Determine the (x, y) coordinate at the center of the cell enclosing the given text.  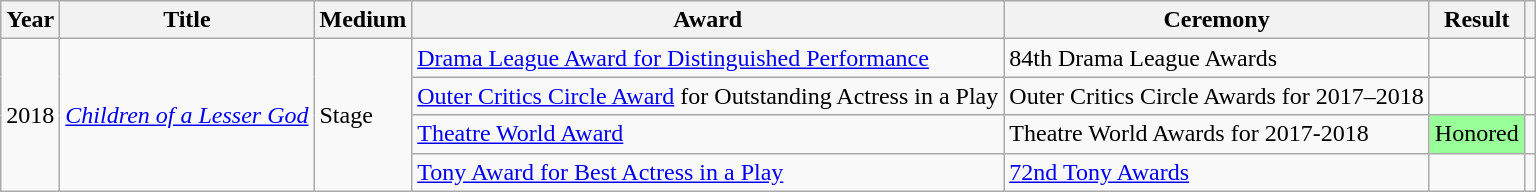
2018 (30, 115)
72nd Tony Awards (1216, 172)
Award (708, 20)
84th Drama League Awards (1216, 58)
Result (1476, 20)
Drama League Award for Distinguished Performance (708, 58)
Honored (1476, 134)
Children of a Lesser God (187, 115)
Stage (363, 115)
Outer Critics Circle Award for Outstanding Actress in a Play (708, 96)
Title (187, 20)
Ceremony (1216, 20)
Theatre World Award (708, 134)
Theatre World Awards for 2017-2018 (1216, 134)
Outer Critics Circle Awards for 2017–2018 (1216, 96)
Tony Award for Best Actress in a Play (708, 172)
Medium (363, 20)
Year (30, 20)
